Provide the (X, Y) coordinate of the cell's center where the given text is located.  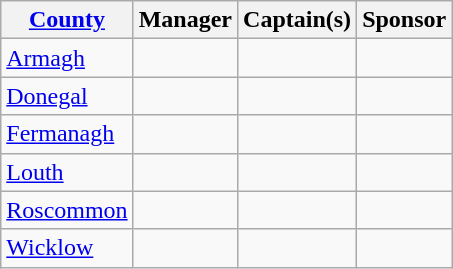
Wicklow (67, 248)
Captain(s) (298, 20)
Manager (185, 20)
Donegal (67, 96)
Fermanagh (67, 134)
Louth (67, 172)
Sponsor (404, 20)
Armagh (67, 58)
Roscommon (67, 210)
County (67, 20)
